Search for the cell housing the specified text and yield its [x, y] center coordinate. 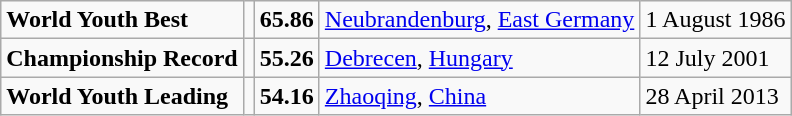
1 August 1986 [716, 20]
54.16 [286, 96]
Zhaoqing, China [480, 96]
World Youth Leading [122, 96]
Championship Record [122, 58]
World Youth Best [122, 20]
Debrecen, Hungary [480, 58]
12 July 2001 [716, 58]
55.26 [286, 58]
28 April 2013 [716, 96]
65.86 [286, 20]
Neubrandenburg, East Germany [480, 20]
